Output the (X, Y) coordinate of the center of the cell containing the given text.  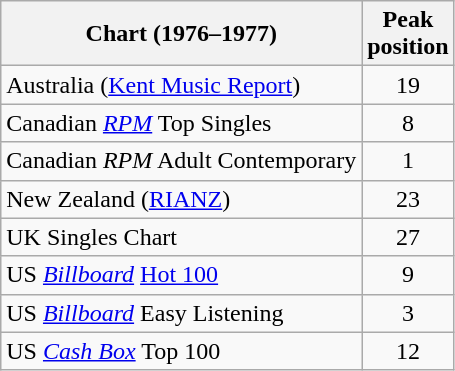
US Billboard Easy Listening (182, 313)
23 (408, 199)
Canadian RPM Adult Contemporary (182, 161)
Australia (Kent Music Report) (182, 85)
UK Singles Chart (182, 237)
US Cash Box Top 100 (182, 351)
9 (408, 275)
12 (408, 351)
New Zealand (RIANZ) (182, 199)
19 (408, 85)
1 (408, 161)
Chart (1976–1977) (182, 34)
3 (408, 313)
Canadian RPM Top Singles (182, 123)
US Billboard Hot 100 (182, 275)
8 (408, 123)
27 (408, 237)
Peakposition (408, 34)
